Scan for the cell matching the given text and deliver its [X, Y] coordinate at center. 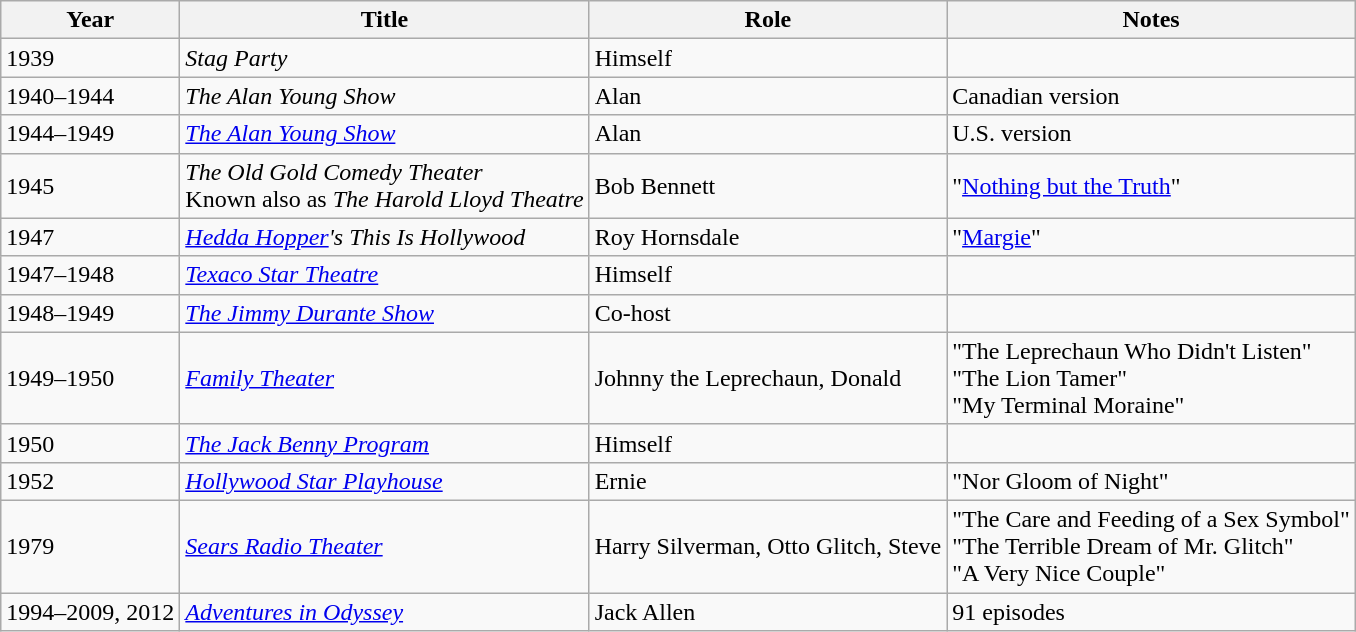
Hedda Hopper's This Is Hollywood [384, 237]
Roy Hornsdale [768, 237]
Stag Party [384, 58]
The Jimmy Durante Show [384, 313]
1952 [90, 481]
Ernie [768, 481]
Canadian version [1152, 96]
1948–1949 [90, 313]
Family Theater [384, 378]
Jack Allen [768, 611]
Co-host [768, 313]
"Margie" [1152, 237]
91 episodes [1152, 611]
"The Leprechaun Who Didn't Listen""The Lion Tamer""My Terminal Moraine" [1152, 378]
1944–1949 [90, 134]
Bob Bennett [768, 186]
Role [768, 20]
Sears Radio Theater [384, 546]
Title [384, 20]
1979 [90, 546]
1945 [90, 186]
Texaco Star Theatre [384, 275]
The Old Gold Comedy TheaterKnown also as The Harold Lloyd Theatre [384, 186]
Johnny the Leprechaun, Donald [768, 378]
"Nor Gloom of Night" [1152, 481]
1949–1950 [90, 378]
1947 [90, 237]
Notes [1152, 20]
"Nothing but the Truth" [1152, 186]
U.S. version [1152, 134]
1994–2009, 2012 [90, 611]
Hollywood Star Playhouse [384, 481]
"The Care and Feeding of a Sex Symbol""The Terrible Dream of Mr. Glitch""A Very Nice Couple" [1152, 546]
The Jack Benny Program [384, 443]
1940–1944 [90, 96]
Adventures in Odyssey [384, 611]
1950 [90, 443]
Year [90, 20]
1947–1948 [90, 275]
1939 [90, 58]
Harry Silverman, Otto Glitch, Steve [768, 546]
